Locate the cell with the specified text and output its (x, y) center coordinate. 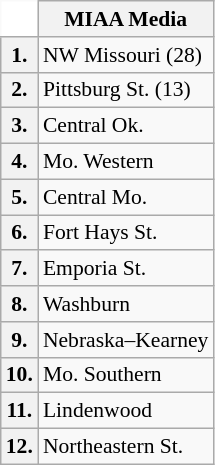
NW Missouri (28) (126, 55)
5. (20, 197)
Lindenwood (126, 411)
11. (20, 411)
Washburn (126, 304)
Pittsburg St. (13) (126, 90)
Central Ok. (126, 126)
6. (20, 233)
Fort Hays St. (126, 233)
3. (20, 126)
1. (20, 55)
Central Mo. (126, 197)
7. (20, 269)
Emporia St. (126, 269)
4. (20, 162)
Mo. Western (126, 162)
Mo. Southern (126, 375)
10. (20, 375)
Nebraska–Kearney (126, 340)
Northeastern St. (126, 447)
2. (20, 90)
8. (20, 304)
12. (20, 447)
MIAA Media (126, 19)
9. (20, 340)
